Find where the given text appears and provide that cell's center as [X, Y] coordinate. 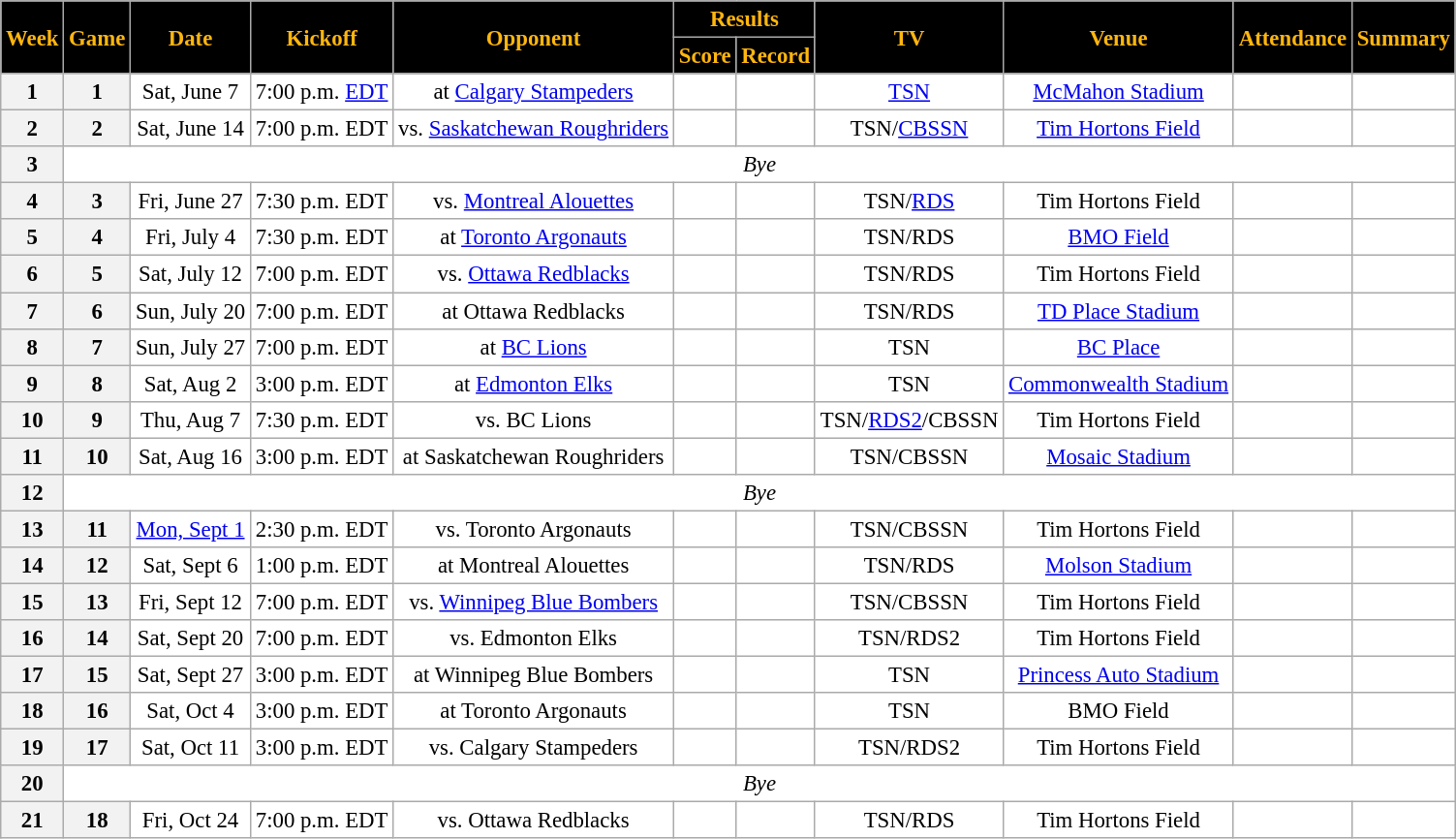
Attendance [1292, 37]
Molson Stadium [1119, 566]
Opponent [534, 37]
Sat, June 7 [191, 92]
Results [744, 19]
Mon, Sept 1 [191, 529]
Fri, June 27 [191, 202]
Record [775, 56]
at Saskatchewan Roughriders [534, 456]
vs. Calgary Stampeders [534, 748]
Commonwealth Stadium [1119, 384]
Sat, Oct 11 [191, 748]
at Calgary Stampeders [534, 92]
Sat, Aug 2 [191, 384]
TSN/RDS2/CBSSN [909, 419]
Sat, Sept 27 [191, 675]
at Montreal Alouettes [534, 566]
Fri, Sept 12 [191, 602]
vs. Montreal Alouettes [534, 202]
Summary [1403, 37]
Date [191, 37]
19 [33, 748]
Fri, Oct 24 [191, 821]
Sat, Aug 16 [191, 456]
Venue [1119, 37]
Week [33, 37]
Sat, June 14 [191, 129]
McMahon Stadium [1119, 92]
Princess Auto Stadium [1119, 675]
Sat, July 12 [191, 274]
vs. BC Lions [534, 419]
Sun, July 27 [191, 347]
Sat, Oct 4 [191, 711]
Sat, Sept 20 [191, 638]
vs. Toronto Argonauts [534, 529]
TD Place Stadium [1119, 311]
Game [97, 37]
Sun, July 20 [191, 311]
Score [705, 56]
at Winnipeg Blue Bombers [534, 675]
Thu, Aug 7 [191, 419]
20 [33, 784]
Fri, July 4 [191, 237]
1:00 p.m. EDT [322, 566]
BC Place [1119, 347]
2:30 p.m. EDT [322, 529]
at BC Lions [534, 347]
at Ottawa Redblacks [534, 311]
TV [909, 37]
vs. Winnipeg Blue Bombers [534, 602]
at Edmonton Elks [534, 384]
vs. Saskatchewan Roughriders [534, 129]
Sat, Sept 6 [191, 566]
vs. Edmonton Elks [534, 638]
21 [33, 821]
Kickoff [322, 37]
Mosaic Stadium [1119, 456]
